Provide the (x, y) coordinate of the cell's center where the given text is located.  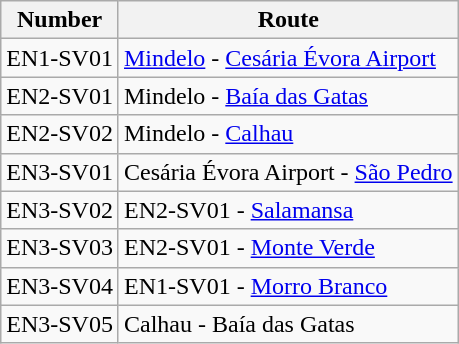
Mindelo - Cesária Évora Airport (288, 58)
Mindelo - Calhau (288, 134)
EN2-SV01 - Salamansa (288, 210)
EN2-SV01 - Monte Verde (288, 248)
Cesária Évora Airport - São Pedro (288, 172)
EN2-SV01 (60, 96)
Calhau - Baía das Gatas (288, 324)
EN3-SV05 (60, 324)
Mindelo - Baía das Gatas (288, 96)
Number (60, 20)
EN2-SV02 (60, 134)
EN3-SV01 (60, 172)
EN3-SV03 (60, 248)
EN1-SV01 (60, 58)
EN3-SV04 (60, 286)
EN1-SV01 - Morro Branco (288, 286)
EN3-SV02 (60, 210)
Route (288, 20)
